Search for the cell housing the specified text and yield its [X, Y] center coordinate. 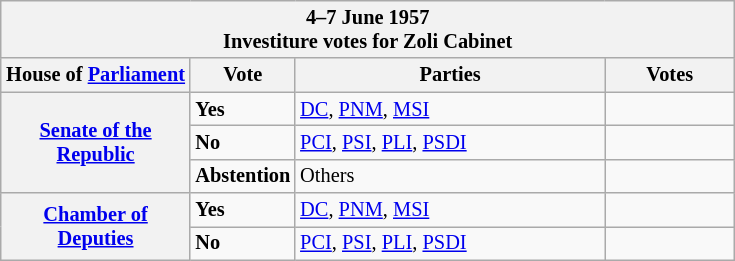
Senate of the Republic [96, 142]
Parties [450, 75]
House of Parliament [96, 75]
Votes [670, 75]
Others [450, 176]
Vote [242, 75]
Chamber of Deputies [96, 226]
Abstention [242, 176]
4–7 June 1957Investiture votes for Zoli Cabinet [368, 29]
